Capture the cell that displays the provided text and extract its [x, y] central coordinate. 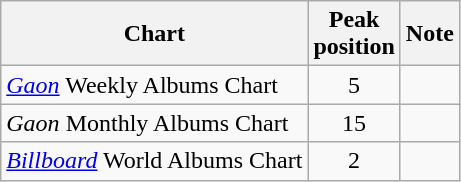
Peakposition [354, 34]
Chart [154, 34]
2 [354, 161]
Gaon Monthly Albums Chart [154, 123]
Gaon Weekly Albums Chart [154, 85]
Note [430, 34]
Billboard World Albums Chart [154, 161]
5 [354, 85]
15 [354, 123]
